Output the (X, Y) coordinate of the center of the cell containing the given text.  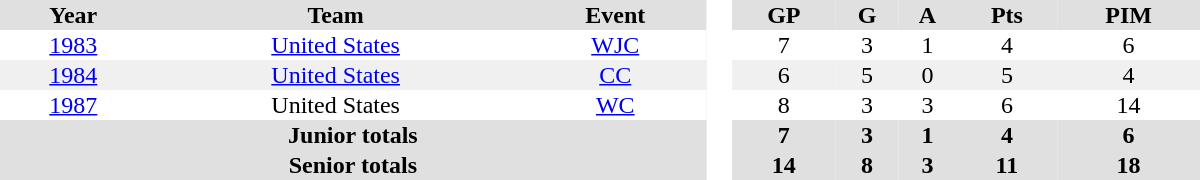
A (927, 15)
PIM (1128, 15)
11 (1008, 165)
Year (74, 15)
1983 (74, 45)
18 (1128, 165)
0 (927, 75)
1984 (74, 75)
WC (616, 105)
Junior totals (353, 135)
CC (616, 75)
Event (616, 15)
G (867, 15)
WJC (616, 45)
Senior totals (353, 165)
GP (784, 15)
Pts (1008, 15)
Team (336, 15)
1987 (74, 105)
